Pinpoint the cell where the given text exists, returning its (x, y) midpoint coordinate. 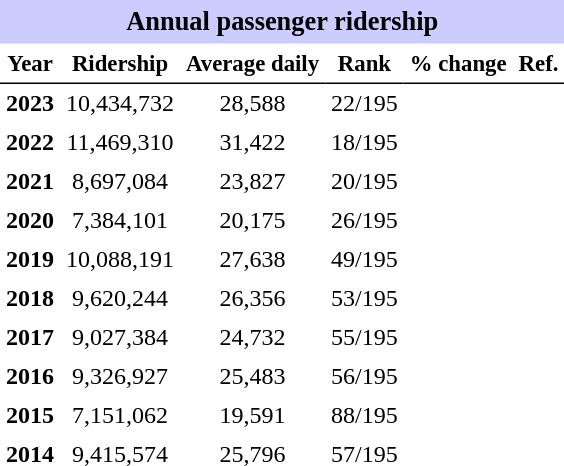
22/195 (364, 104)
2021 (30, 182)
Ridership (120, 64)
9,027,384 (120, 338)
23,827 (252, 182)
19,591 (252, 416)
2023 (30, 104)
9,326,927 (120, 376)
31,422 (252, 142)
55/195 (364, 338)
2020 (30, 220)
2018 (30, 298)
8,697,084 (120, 182)
7,384,101 (120, 220)
18/195 (364, 142)
28,588 (252, 104)
24,732 (252, 338)
88/195 (364, 416)
2022 (30, 142)
7,151,062 (120, 416)
2019 (30, 260)
26/195 (364, 220)
Year (30, 64)
9,620,244 (120, 298)
10,088,191 (120, 260)
25,483 (252, 376)
56/195 (364, 376)
2017 (30, 338)
Annual passenger ridership (282, 22)
10,434,732 (120, 104)
20/195 (364, 182)
27,638 (252, 260)
2016 (30, 376)
% change (458, 64)
Average daily (252, 64)
26,356 (252, 298)
53/195 (364, 298)
Rank (364, 64)
20,175 (252, 220)
11,469,310 (120, 142)
2015 (30, 416)
49/195 (364, 260)
